Capture the cell that displays the provided text and extract its (X, Y) central coordinate. 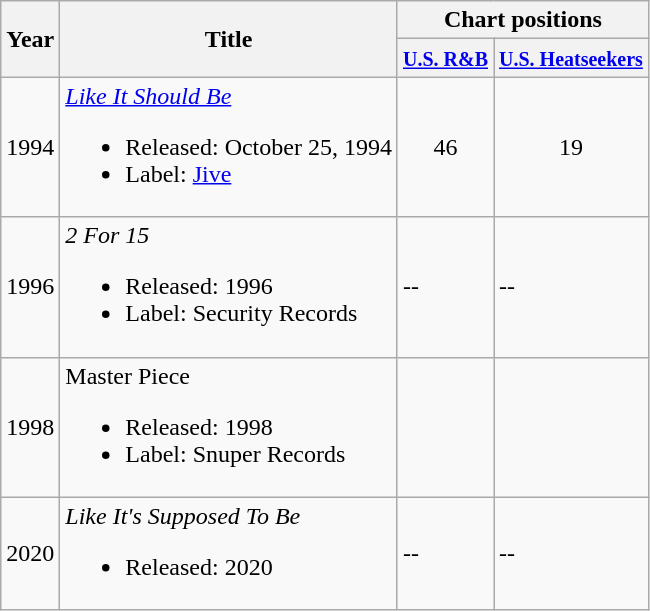
Title (229, 39)
Chart positions (522, 20)
U.S. Heatseekers (572, 58)
2020 (30, 554)
19 (572, 147)
2 For 15Released: 1996Label: Security Records (229, 287)
Like It Should BeReleased: October 25, 1994Label: Jive (229, 147)
1994 (30, 147)
Year (30, 39)
U.S. R&B (445, 58)
Master PieceReleased: 1998Label: Snuper Records (229, 427)
Like It's Supposed To BeReleased: 2020 (229, 554)
1998 (30, 427)
46 (445, 147)
1996 (30, 287)
